From the cell containing the given text, extract its center point as [x, y] coordinate. 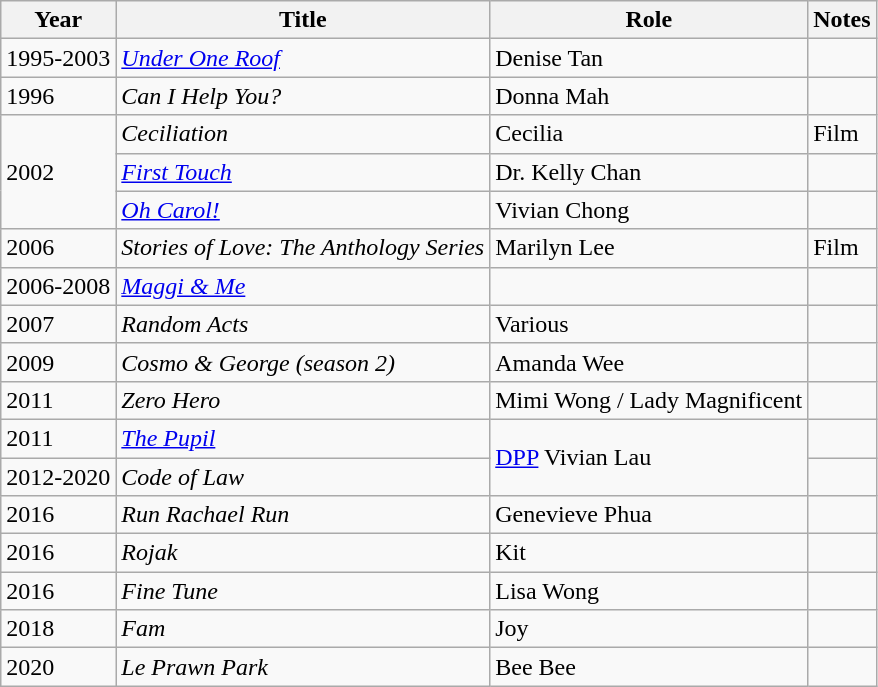
Joy [649, 629]
Amanda Wee [649, 362]
The Pupil [303, 438]
Ceciliation [303, 134]
Maggi & Me [303, 286]
Le Prawn Park [303, 667]
Random Acts [303, 324]
Various [649, 324]
First Touch [303, 172]
Fine Tune [303, 591]
Kit [649, 553]
2020 [58, 667]
Donna Mah [649, 96]
Denise Tan [649, 58]
Can I Help You? [303, 96]
Zero Hero [303, 400]
2007 [58, 324]
Lisa Wong [649, 591]
Rojak [303, 553]
Year [58, 20]
Role [649, 20]
Dr. Kelly Chan [649, 172]
Bee Bee [649, 667]
Marilyn Lee [649, 248]
2009 [58, 362]
Title [303, 20]
2006-2008 [58, 286]
Run Rachael Run [303, 515]
Cecilia [649, 134]
2002 [58, 172]
Under One Roof [303, 58]
Vivian Chong [649, 210]
Stories of Love: The Anthology Series [303, 248]
Code of Law [303, 477]
Mimi Wong / Lady Magnificent [649, 400]
1996 [58, 96]
Fam [303, 629]
Notes [842, 20]
Oh Carol! [303, 210]
1995-2003 [58, 58]
2012-2020 [58, 477]
DPP Vivian Lau [649, 457]
Cosmo & George (season 2) [303, 362]
Genevieve Phua [649, 515]
2018 [58, 629]
2006 [58, 248]
